Pinpoint the cell where the given text exists, returning its [X, Y] midpoint coordinate. 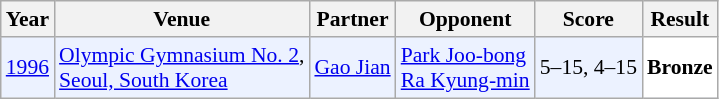
Partner [352, 19]
Bronze [680, 68]
Opponent [466, 19]
Result [680, 19]
1996 [28, 68]
Score [588, 19]
5–15, 4–15 [588, 68]
Year [28, 19]
Gao Jian [352, 68]
Venue [182, 19]
Olympic Gymnasium No. 2,Seoul, South Korea [182, 68]
Park Joo-bong Ra Kyung-min [466, 68]
